For the text-containing cell, return its midpoint in [X, Y] coordinate format. 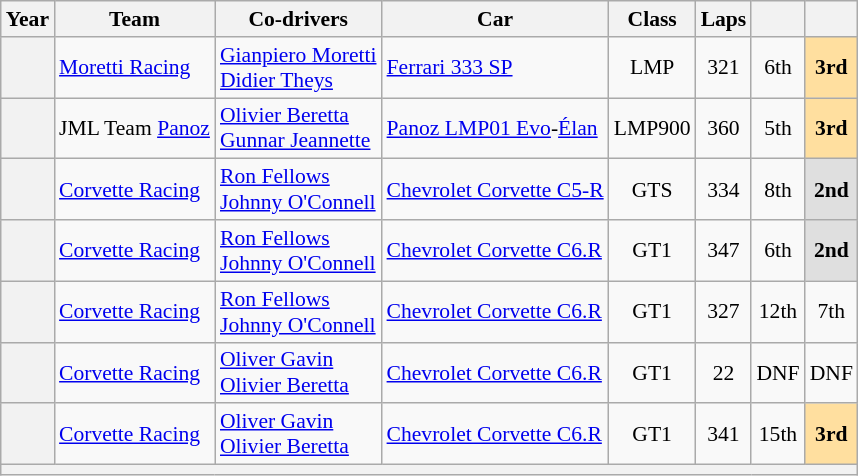
22 [724, 372]
Year [28, 19]
360 [724, 128]
5th [778, 128]
Class [652, 19]
15th [778, 434]
LMP [652, 68]
LMP900 [652, 128]
Olivier Beretta Gunnar Jeannette [298, 128]
321 [724, 68]
Car [496, 19]
334 [724, 190]
12th [778, 312]
7th [832, 312]
341 [724, 434]
JML Team Panoz [134, 128]
8th [778, 190]
Ferrari 333 SP [496, 68]
Moretti Racing [134, 68]
347 [724, 250]
GTS [652, 190]
Co-drivers [298, 19]
Gianpiero Moretti Didier Theys [298, 68]
Laps [724, 19]
Chevrolet Corvette C5-R [496, 190]
327 [724, 312]
Panoz LMP01 Evo-Élan [496, 128]
Team [134, 19]
